Capture the cell that displays the provided text and extract its (x, y) central coordinate. 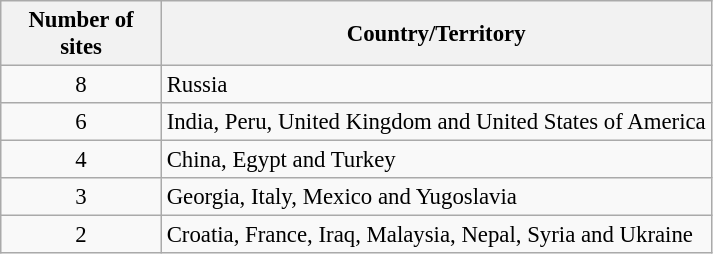
Russia (436, 85)
6 (82, 122)
4 (82, 160)
3 (82, 197)
India, Peru, United Kingdom and United States of America (436, 122)
2 (82, 235)
Croatia, France, Iraq, Malaysia, Nepal, Syria and Ukraine (436, 235)
China, Egypt and Turkey (436, 160)
Georgia, Italy, Mexico and Yugoslavia (436, 197)
Number of sites (82, 34)
8 (82, 85)
Country/Territory (436, 34)
